Extract the (x, y) coordinate from the center of the cell holding the provided text.  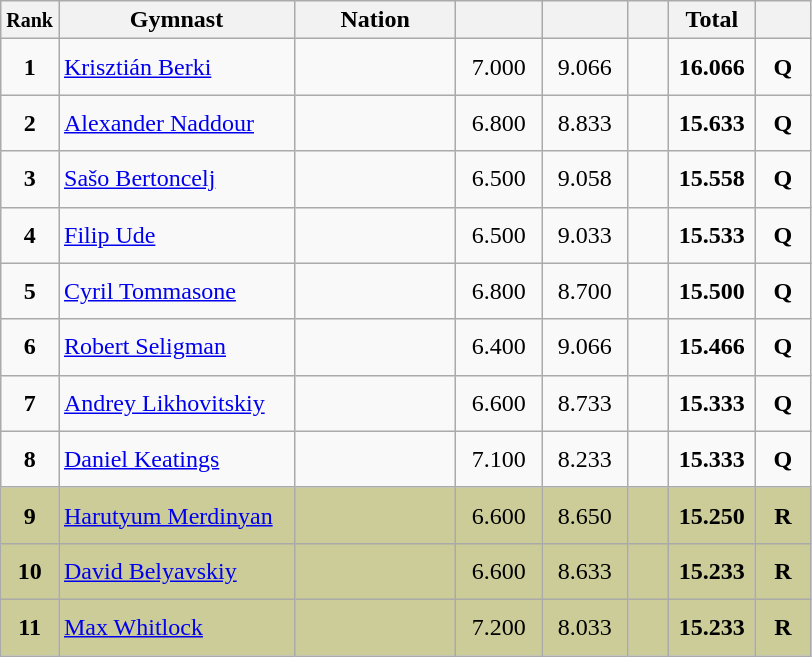
Daniel Keatings (176, 459)
11 (30, 627)
Cyril Tommasone (176, 291)
10 (30, 571)
8.033 (585, 627)
8.650 (585, 515)
Sašo Bertoncelj (176, 179)
15.633 (712, 123)
4 (30, 235)
6 (30, 347)
15.466 (712, 347)
8.733 (585, 403)
9 (30, 515)
16.066 (712, 67)
6.400 (499, 347)
15.558 (712, 179)
9.058 (585, 179)
15.500 (712, 291)
Krisztián Berki (176, 67)
7.000 (499, 67)
15.250 (712, 515)
Andrey Likhovitskiy (176, 403)
Gymnast (176, 20)
Robert Seligman (176, 347)
David Belyavskiy (176, 571)
8 (30, 459)
3 (30, 179)
Total (712, 20)
Max Whitlock (176, 627)
15.533 (712, 235)
8.700 (585, 291)
8.233 (585, 459)
Filip Ude (176, 235)
5 (30, 291)
Alexander Naddour (176, 123)
8.833 (585, 123)
7.200 (499, 627)
9.033 (585, 235)
1 (30, 67)
8.633 (585, 571)
Harutyum Merdinyan (176, 515)
Rank (30, 20)
2 (30, 123)
7.100 (499, 459)
Nation (376, 20)
7 (30, 403)
